Extract the (X, Y) coordinate from the center of the cell holding the provided text.  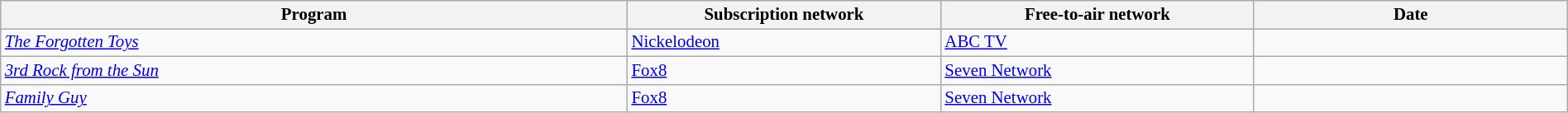
Subscription network (784, 15)
3rd Rock from the Sun (314, 70)
Nickelodeon (784, 42)
Date (1411, 15)
Family Guy (314, 98)
ABC TV (1097, 42)
Free-to-air network (1097, 15)
Program (314, 15)
The Forgotten Toys (314, 42)
